Determine the (X, Y) coordinate at the center of the cell enclosing the given text.  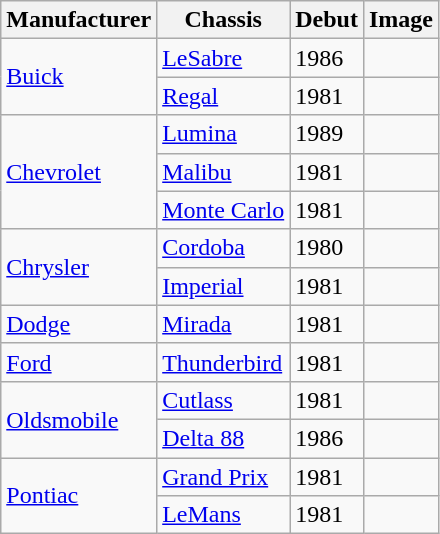
Thunderbird (224, 362)
Debut (327, 20)
Malibu (224, 172)
Chrysler (79, 267)
Delta 88 (224, 438)
LeMans (224, 515)
Imperial (224, 286)
Mirada (224, 324)
Ford (79, 362)
Cordoba (224, 248)
Cutlass (224, 400)
Chassis (224, 20)
Pontiac (79, 496)
Chevrolet (79, 172)
Buick (79, 77)
Monte Carlo (224, 210)
LeSabre (224, 58)
Grand Prix (224, 477)
Lumina (224, 134)
Image (400, 20)
Manufacturer (79, 20)
Regal (224, 96)
Oldsmobile (79, 419)
1989 (327, 134)
Dodge (79, 324)
1980 (327, 248)
